Locate the cell with the specified text and output its [X, Y] center coordinate. 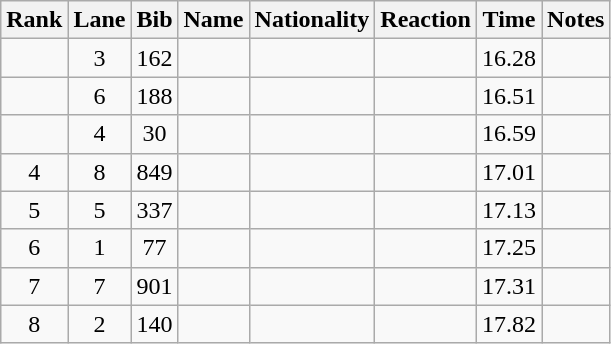
Name [214, 20]
Nationality [312, 20]
16.28 [510, 58]
17.13 [510, 210]
849 [154, 172]
2 [100, 324]
16.59 [510, 134]
16.51 [510, 96]
17.82 [510, 324]
30 [154, 134]
17.01 [510, 172]
77 [154, 248]
Time [510, 20]
188 [154, 96]
1 [100, 248]
3 [100, 58]
Reaction [426, 20]
901 [154, 286]
140 [154, 324]
Rank [34, 20]
Lane [100, 20]
162 [154, 58]
17.25 [510, 248]
337 [154, 210]
Bib [154, 20]
Notes [576, 20]
17.31 [510, 286]
